Extract the (X, Y) coordinate from the center of the cell holding the provided text.  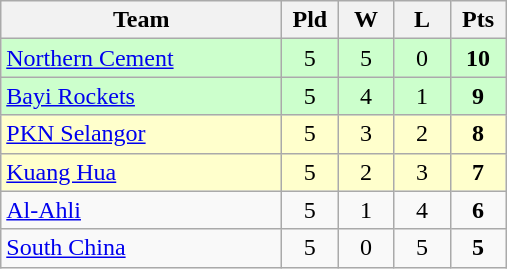
Kuang Hua (142, 172)
PKN Selangor (142, 134)
Al-Ahli (142, 210)
7 (478, 172)
Pld (310, 20)
Team (142, 20)
W (366, 20)
L (422, 20)
9 (478, 96)
6 (478, 210)
Pts (478, 20)
Northern Cement (142, 58)
Bayi Rockets (142, 96)
10 (478, 58)
8 (478, 134)
South China (142, 248)
